Determine the (x, y) coordinate at the center of the cell enclosing the given text.  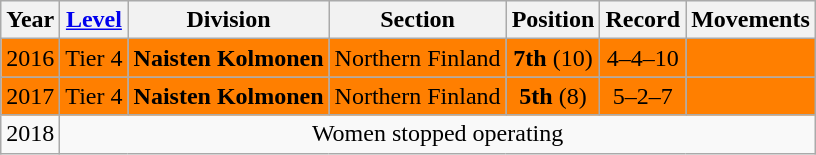
5–2–7 (643, 96)
5th (8) (553, 96)
Women stopped operating (438, 134)
Division (228, 20)
Year (30, 20)
2017 (30, 96)
Position (553, 20)
2016 (30, 58)
Section (418, 20)
2018 (30, 134)
Record (643, 20)
7th (10) (553, 58)
4–4–10 (643, 58)
Level (94, 20)
Movements (751, 20)
